Identify which cell holds the provided text, then report its (x, y) central coordinate. 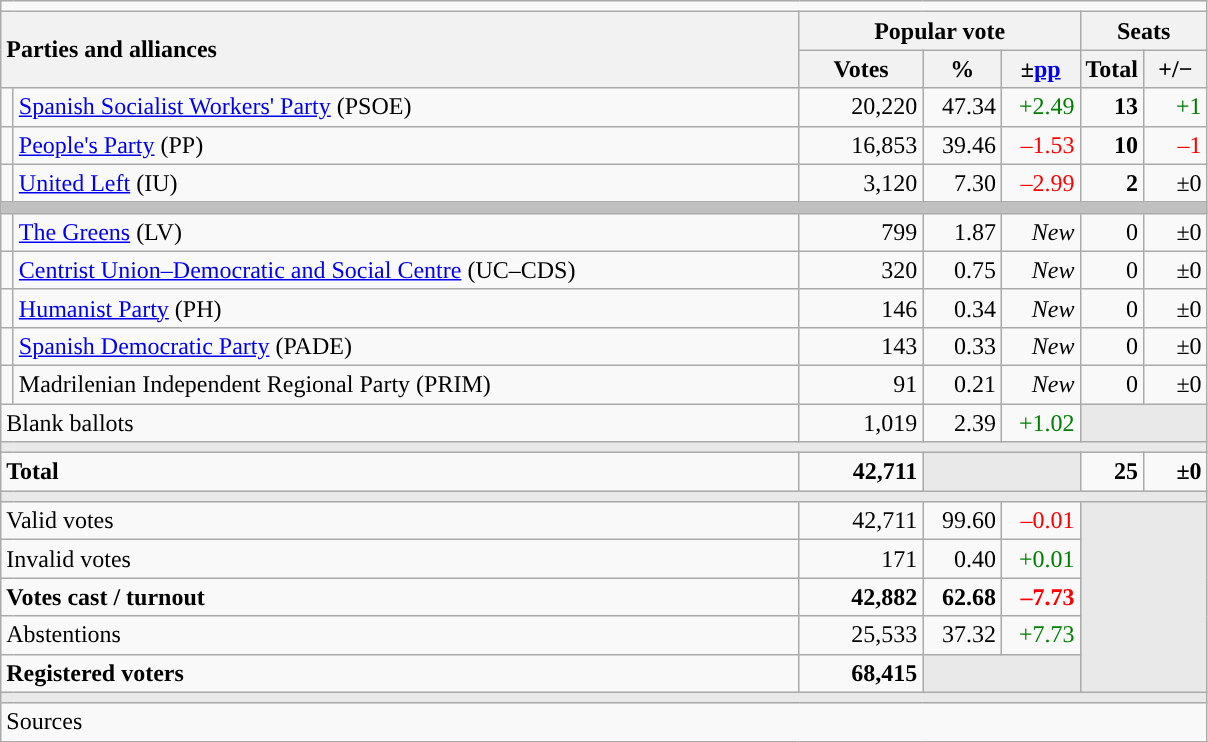
–1.53 (1040, 145)
Registered voters (400, 673)
±pp (1040, 69)
Valid votes (400, 521)
% (962, 69)
United Left (IU) (406, 183)
Blank ballots (400, 423)
–2.99 (1040, 183)
99.60 (962, 521)
91 (861, 384)
–0.01 (1040, 521)
–7.73 (1040, 597)
16,853 (861, 145)
25 (1112, 472)
Humanist Party (PH) (406, 308)
+/− (1176, 69)
0.34 (962, 308)
0.75 (962, 270)
Votes cast / turnout (400, 597)
Votes (861, 69)
25,533 (861, 635)
Centrist Union–Democratic and Social Centre (UC–CDS) (406, 270)
Madrilenian Independent Regional Party (PRIM) (406, 384)
1.87 (962, 232)
320 (861, 270)
68,415 (861, 673)
37.32 (962, 635)
Popular vote (940, 31)
0.40 (962, 559)
2.39 (962, 423)
39.46 (962, 145)
Sources (604, 722)
0.21 (962, 384)
+0.01 (1040, 559)
People's Party (PP) (406, 145)
20,220 (861, 107)
+1 (1176, 107)
171 (861, 559)
47.34 (962, 107)
10 (1112, 145)
1,019 (861, 423)
Parties and alliances (400, 50)
7.30 (962, 183)
2 (1112, 183)
–1 (1176, 145)
0.33 (962, 346)
13 (1112, 107)
42,882 (861, 597)
Abstentions (400, 635)
+2.49 (1040, 107)
Seats (1144, 31)
+1.02 (1040, 423)
799 (861, 232)
+7.73 (1040, 635)
Spanish Democratic Party (PADE) (406, 346)
Spanish Socialist Workers' Party (PSOE) (406, 107)
Invalid votes (400, 559)
3,120 (861, 183)
143 (861, 346)
The Greens (LV) (406, 232)
62.68 (962, 597)
146 (861, 308)
